Return [x, y] of the center of cell containing provided text 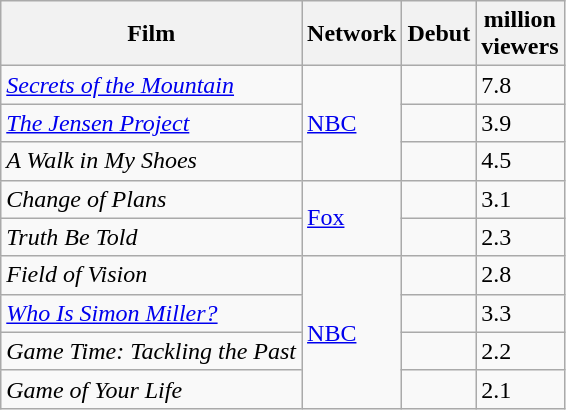
Debut [439, 34]
Game of Your Life [152, 389]
A Walk in My Shoes [152, 161]
2.8 [520, 275]
millionviewers [520, 34]
Who Is Simon Miller? [152, 313]
Fox [352, 218]
Film [152, 34]
3.3 [520, 313]
3.1 [520, 199]
Game Time: Tackling the Past [152, 351]
7.8 [520, 85]
3.9 [520, 123]
4.5 [520, 161]
The Jensen Project [152, 123]
2.2 [520, 351]
Network [352, 34]
Truth Be Told [152, 237]
2.1 [520, 389]
Secrets of the Mountain [152, 85]
2.3 [520, 237]
Field of Vision [152, 275]
Change of Plans [152, 199]
